Scan for the cell matching the given text and deliver its [X, Y] coordinate at center. 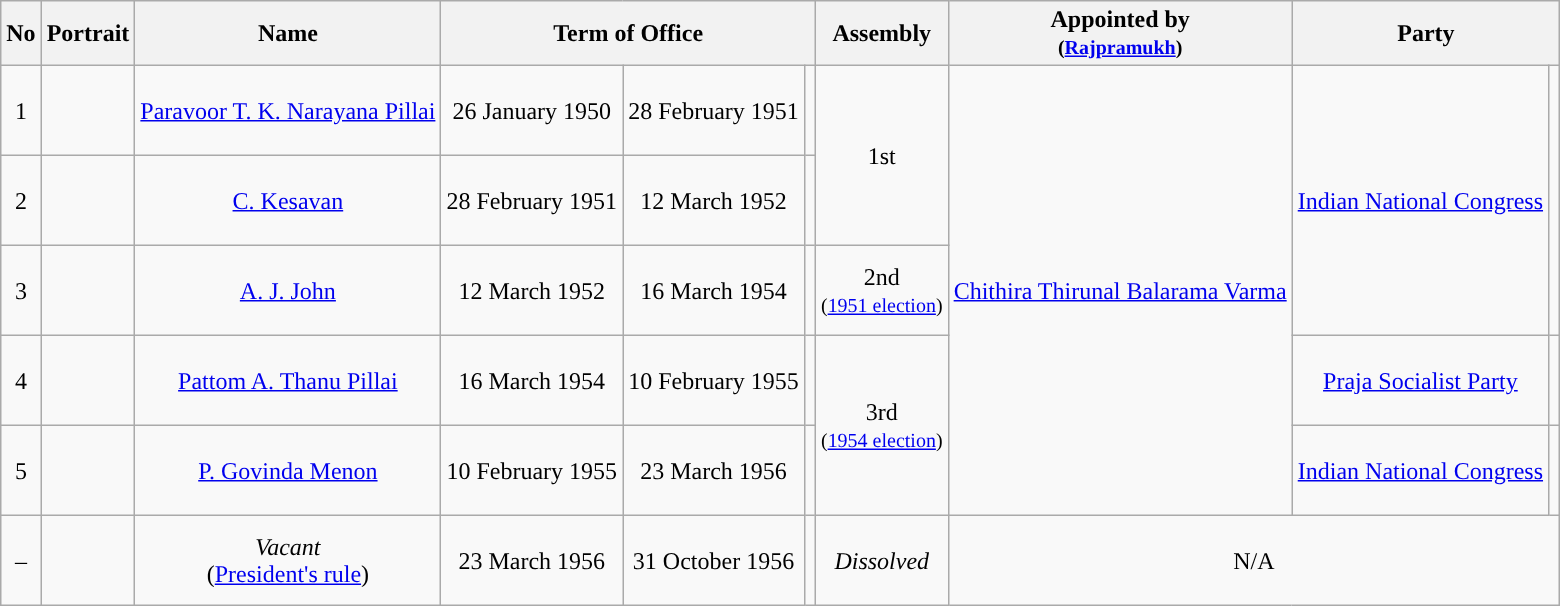
1st [882, 156]
Chithira Thirunal Balarama Varma [1120, 291]
– [21, 561]
C. Kesavan [288, 201]
2 [21, 201]
Assembly [882, 34]
26 January 1950 [532, 111]
2nd(1951 election) [882, 291]
Paravoor T. K. Narayana Pillai [288, 111]
Portrait [88, 34]
1 [21, 111]
Appointed by(Rajpramukh) [1120, 34]
P. Govinda Menon [288, 471]
Dissolved [882, 561]
Praja Socialist Party [1420, 381]
3rd(1954 election) [882, 426]
A. J. John [288, 291]
N/A [1254, 561]
5 [21, 471]
4 [21, 381]
Vacant(President's rule) [288, 561]
No [21, 34]
31 October 1956 [714, 561]
3 [21, 291]
Term of Office [628, 34]
Party [1426, 34]
Name [288, 34]
Pattom A. Thanu Pillai [288, 381]
